Scan for the cell matching the given text and deliver its [X, Y] coordinate at center. 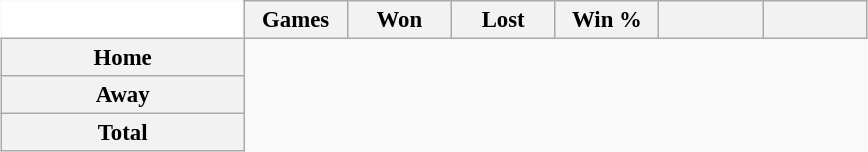
Won [399, 20]
Total [123, 133]
Games [296, 20]
Home [123, 58]
Lost [503, 20]
Win % [607, 20]
Away [123, 95]
